Detect which cell encompasses the target text, then output its (X, Y) center coordinate. 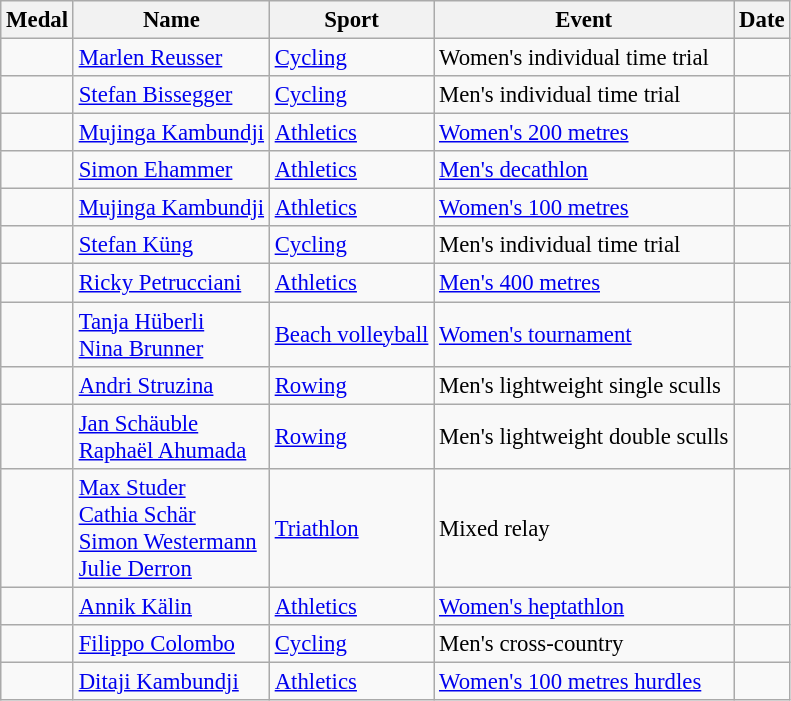
Name (171, 20)
Marlen Reusser (171, 58)
Women's heptathlon (584, 606)
Annik Kälin (171, 606)
Men's lightweight double sculls (584, 436)
Tanja HüberliNina Brunner (171, 334)
Women's individual time trial (584, 58)
Andri Struzina (171, 385)
Medal (38, 20)
Ditaji Kambundji (171, 681)
Mixed relay (584, 528)
Date (762, 20)
Event (584, 20)
Sport (351, 20)
Men's lightweight single sculls (584, 385)
Women's 200 metres (584, 133)
Jan SchäubleRaphaël Ahumada (171, 436)
Beach volleyball (351, 334)
Men's cross-country (584, 644)
Women's 100 metres (584, 208)
Triathlon (351, 528)
Stefan Bissegger (171, 95)
Women's 100 metres hurdles (584, 681)
Men's 400 metres (584, 283)
Simon Ehammer (171, 170)
Ricky Petrucciani (171, 283)
Stefan Küng (171, 245)
Women's tournament (584, 334)
Filippo Colombo (171, 644)
Men's decathlon (584, 170)
Max StuderCathia SchärSimon WestermannJulie Derron (171, 528)
